Scan for the cell matching the given text and deliver its [x, y] coordinate at center. 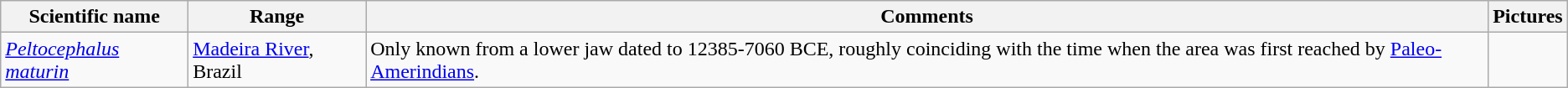
Comments [927, 17]
Peltocephalus maturin [95, 60]
Scientific name [95, 17]
Pictures [1528, 17]
Range [277, 17]
Only known from a lower jaw dated to 12385-7060 BCE, roughly coinciding with the time when the area was first reached by Paleo-Amerindians. [927, 60]
Madeira River, Brazil [277, 60]
